Return (x, y) of the center of cell containing provided text 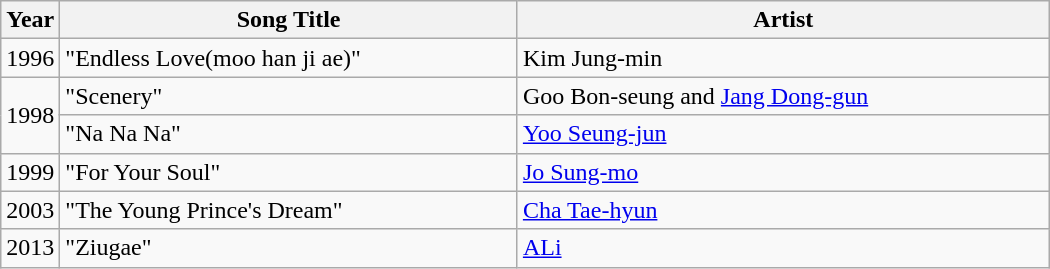
"Ziugae" (289, 248)
1996 (30, 58)
Artist (783, 20)
"The Young Prince's Dream" (289, 210)
1999 (30, 172)
Yoo Seung-jun (783, 134)
"For Your Soul" (289, 172)
2013 (30, 248)
2003 (30, 210)
Kim Jung-min (783, 58)
Cha Tae-hyun (783, 210)
"Endless Love(moo han ji ae)" (289, 58)
Year (30, 20)
Goo Bon-seung and Jang Dong-gun (783, 96)
Jo Sung-mo (783, 172)
Song Title (289, 20)
"Scenery" (289, 96)
1998 (30, 115)
"Na Na Na" (289, 134)
ALi (783, 248)
